Pinpoint the cell where the given text exists, returning its [x, y] midpoint coordinate. 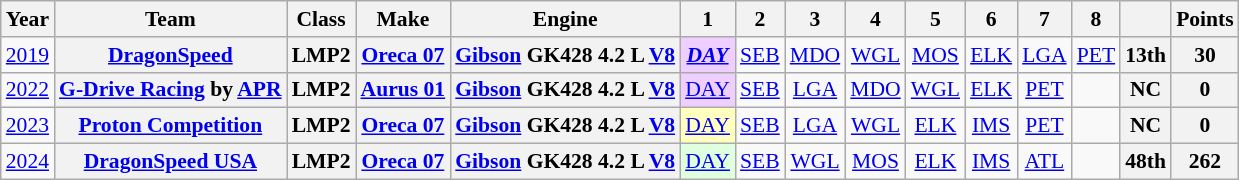
Engine [565, 19]
1 [708, 19]
8 [1096, 19]
Proton Competition [170, 126]
30 [1205, 55]
5 [936, 19]
Points [1205, 19]
Aurus 01 [404, 90]
6 [991, 19]
4 [876, 19]
2023 [28, 126]
2024 [28, 162]
2019 [28, 55]
Class [322, 19]
262 [1205, 162]
48th [1146, 162]
3 [816, 19]
Make [404, 19]
7 [1044, 19]
DragonSpeed [170, 55]
ATL [1044, 162]
13th [1146, 55]
2 [760, 19]
DragonSpeed USA [170, 162]
G-Drive Racing by APR [170, 90]
Year [28, 19]
Team [170, 19]
2022 [28, 90]
